Determine the (x, y) coordinate at the center of the cell enclosing the given text.  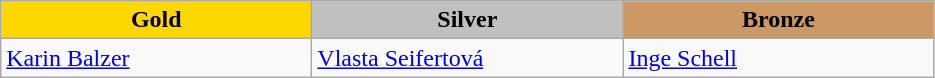
Vlasta Seifertová (468, 58)
Inge Schell (778, 58)
Silver (468, 20)
Bronze (778, 20)
Gold (156, 20)
Karin Balzer (156, 58)
